Determine the (x, y) coordinate at the center of the cell enclosing the given text.  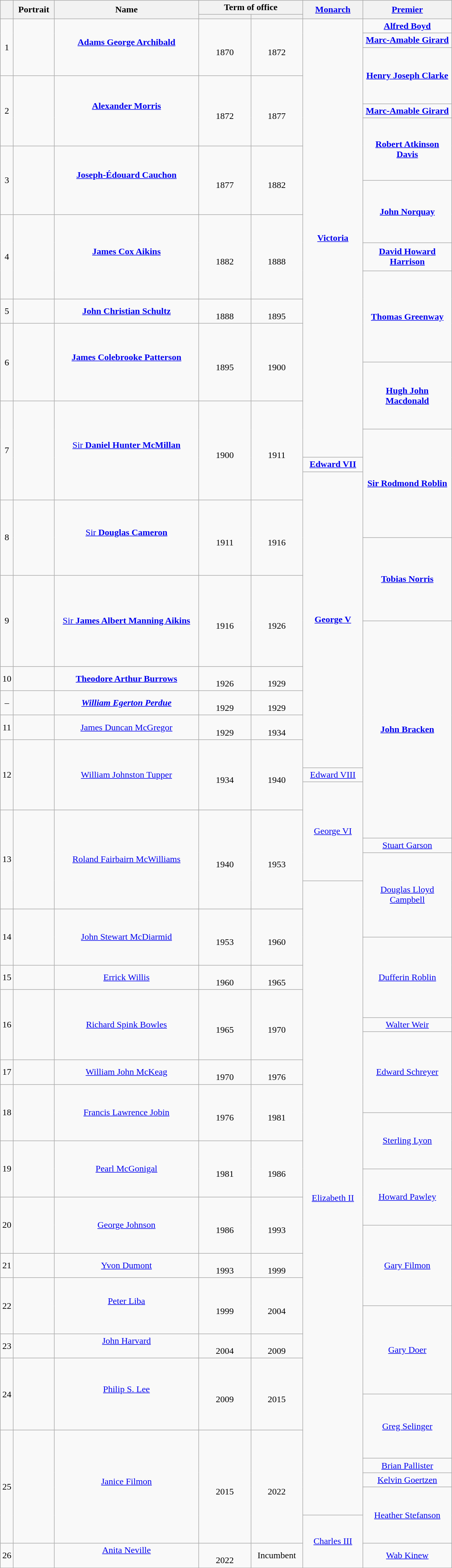
23 (7, 1346)
Theodore Arthur Burrows (126, 678)
William Johnston Tupper (126, 775)
Edward VII (333, 464)
Dufferin Roblin (407, 978)
Sterling Lyon (407, 1141)
Edward VIII (333, 775)
George V (333, 620)
Yvon Dumont (126, 1266)
25 (7, 1487)
9 (7, 620)
Greg Selinger (407, 1426)
– (7, 703)
Tobias Norris (407, 579)
Charles III (333, 1541)
22 (7, 1306)
Edward Schreyer (407, 1072)
10 (7, 678)
Adams George Archibald (126, 47)
James Duncan McGregor (126, 727)
John Norquay (407, 212)
12 (7, 775)
Thomas Greenway (407, 317)
19 (7, 1169)
Alexander Morris (126, 111)
18 (7, 1113)
Stuart Garson (407, 845)
Francis Lawrence Jobin (126, 1113)
Sir James Albert Manning Aikins (126, 620)
John Christian Schultz (126, 311)
David Howard Harrison (407, 257)
Gary Filmon (407, 1266)
Monarch (333, 10)
Alfred Boyd (407, 26)
16 (7, 1025)
Pearl McGonigal (126, 1169)
William John McKeag (126, 1072)
5 (7, 311)
Name (126, 10)
7 (7, 450)
13 (7, 859)
Douglas Lloyd Campbell (407, 894)
8 (7, 537)
21 (7, 1266)
Richard Spink Bowles (126, 1025)
1 (7, 47)
11 (7, 727)
Hugh John Macdonald (407, 396)
17 (7, 1072)
Wab Kinew (407, 1555)
Henry Joseph Clarke (407, 75)
15 (7, 977)
4 (7, 257)
William Egerton Perdue (126, 703)
Gary Doer (407, 1350)
Incumbent (277, 1555)
John Bracken (407, 730)
20 (7, 1225)
Howard Pawley (407, 1197)
Kelvin Goertzen (407, 1480)
26 (7, 1555)
Peter Liba (126, 1306)
John Harvard (126, 1346)
George Johnson (126, 1225)
John Stewart McDiarmid (126, 937)
Anita Neville (126, 1555)
Victoria (333, 238)
James Colebrooke Patterson (126, 362)
Robert Atkinson Davis (407, 149)
6 (7, 362)
3 (7, 180)
Joseph-Édouard Cauchon (126, 180)
Walter Weir (407, 1025)
14 (7, 937)
Philip S. Lee (126, 1394)
Elizabeth II (333, 1198)
Sir Rodmond Roblin (407, 483)
Premier (407, 10)
Errick Willis (126, 977)
Sir Daniel Hunter McMillan (126, 450)
Heather Stefanson (407, 1515)
Roland Fairbairn McWilliams (126, 859)
1870 (225, 47)
Term of office (250, 8)
Sir Douglas Cameron (126, 537)
James Cox Aikins (126, 257)
24 (7, 1394)
Brian Pallister (407, 1466)
Portrait (34, 10)
2 (7, 111)
Janice Filmon (126, 1487)
George VI (333, 831)
